Extract the [x, y] coordinate from the center of the cell holding the provided text.  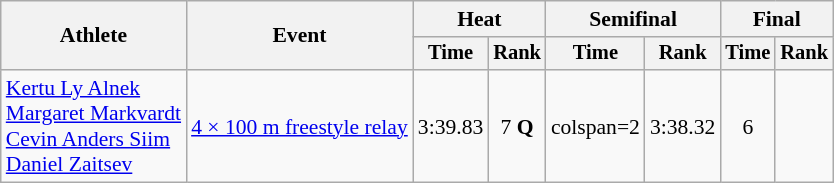
7 Q [517, 126]
colspan=2 [596, 126]
3:38.32 [682, 126]
Athlete [94, 36]
Semifinal [634, 19]
Kertu Ly AlnekMargaret MarkvardtCevin Anders SiimDaniel Zaitsev [94, 126]
Final [776, 19]
Event [300, 36]
4 × 100 m freestyle relay [300, 126]
Heat [480, 19]
6 [748, 126]
3:39.83 [450, 126]
